Extract the (X, Y) coordinate from the center of the cell holding the provided text.  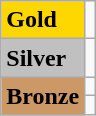
Gold (43, 20)
Bronze (43, 96)
Silver (43, 58)
